For the text-containing cell, return its midpoint in [X, Y] coordinate format. 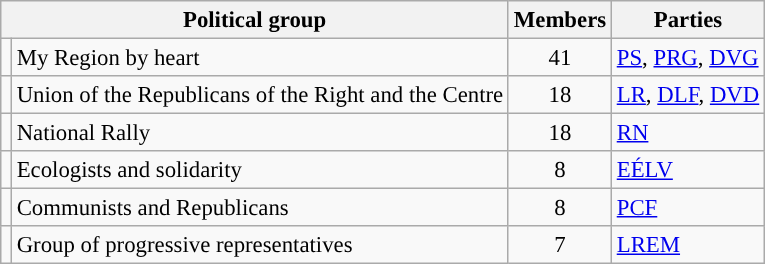
Political group [255, 20]
7 [560, 245]
Members [560, 20]
National Rally [260, 133]
41 [560, 58]
EÉLV [688, 170]
LREM [688, 245]
My Region by heart [260, 58]
Group of progressive representatives [260, 245]
LR, DLF, DVD [688, 95]
PCF [688, 208]
Communists and Republicans [260, 208]
Parties [688, 20]
Union of the Republicans of the Right and the Centre [260, 95]
PS, PRG, DVG [688, 58]
Ecologists and solidarity [260, 170]
RN [688, 133]
